For the text-containing cell, return its midpoint in [x, y] coordinate format. 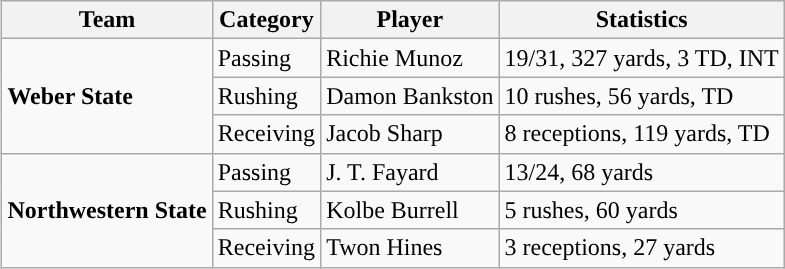
Kolbe Burrell [410, 210]
Damon Bankston [410, 96]
13/24, 68 yards [642, 172]
Northwestern State [107, 210]
10 rushes, 56 yards, TD [642, 96]
8 receptions, 119 yards, TD [642, 134]
Richie Munoz [410, 58]
Statistics [642, 20]
Weber State [107, 96]
3 receptions, 27 yards [642, 248]
19/31, 327 yards, 3 TD, INT [642, 58]
5 rushes, 60 yards [642, 210]
Twon Hines [410, 248]
Player [410, 20]
Team [107, 20]
Category [266, 20]
J. T. Fayard [410, 172]
Jacob Sharp [410, 134]
